Detect which cell encompasses the target text, then output its (X, Y) center coordinate. 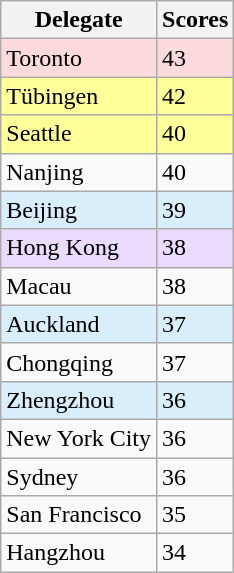
42 (196, 96)
Beijing (79, 210)
Hong Kong (79, 248)
34 (196, 553)
Hangzhou (79, 553)
Toronto (79, 58)
39 (196, 210)
Delegate (79, 20)
35 (196, 515)
Seattle (79, 134)
New York City (79, 438)
San Francisco (79, 515)
Chongqing (79, 362)
Macau (79, 286)
Zhengzhou (79, 400)
Scores (196, 20)
Nanjing (79, 172)
Sydney (79, 477)
43 (196, 58)
Tübingen (79, 96)
Auckland (79, 324)
